Return the (X, Y) coordinate for the center point of the cell that contains the specified text.  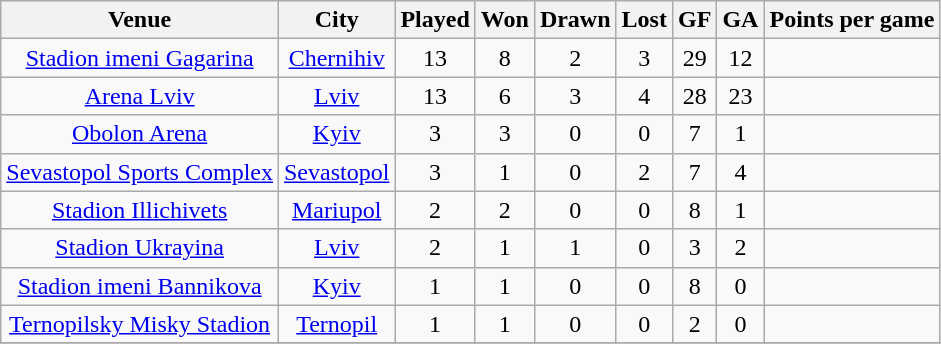
Stadion Illichivets (140, 210)
Sevastopol (336, 172)
GF (694, 20)
Drawn (575, 20)
Won (504, 20)
29 (694, 58)
Ternopilsky Misky Stadion (140, 324)
GA (740, 20)
Points per game (852, 20)
Chernihiv (336, 58)
Lost (644, 20)
Played (435, 20)
23 (740, 96)
Arena Lviv (140, 96)
28 (694, 96)
Stadion imeni Bannikova (140, 286)
Stadion imeni Gagarina (140, 58)
12 (740, 58)
Ternopil (336, 324)
Mariupol (336, 210)
Stadion Ukrayina (140, 248)
Obolon Arena (140, 134)
Venue (140, 20)
City (336, 20)
6 (504, 96)
Sevastopol Sports Complex (140, 172)
